Return the (x, y) coordinate for the center point of the cell that contains the specified text.  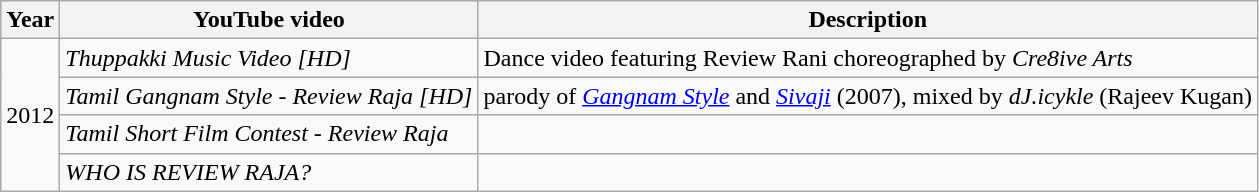
Tamil Gangnam Style - Review Raja [HD] (269, 96)
Tamil Short Film Contest - Review Raja (269, 134)
WHO IS REVIEW RAJA? (269, 172)
Thuppakki Music Video [HD] (269, 58)
Year (30, 20)
YouTube video (269, 20)
2012 (30, 115)
Dance video featuring Review Rani choreographed by Cre8ive Arts (868, 58)
parody of Gangnam Style and Sivaji (2007), mixed by dJ.icykle (Rajeev Kugan) (868, 96)
Description (868, 20)
